Locate the cell with the specified text and output its (X, Y) center coordinate. 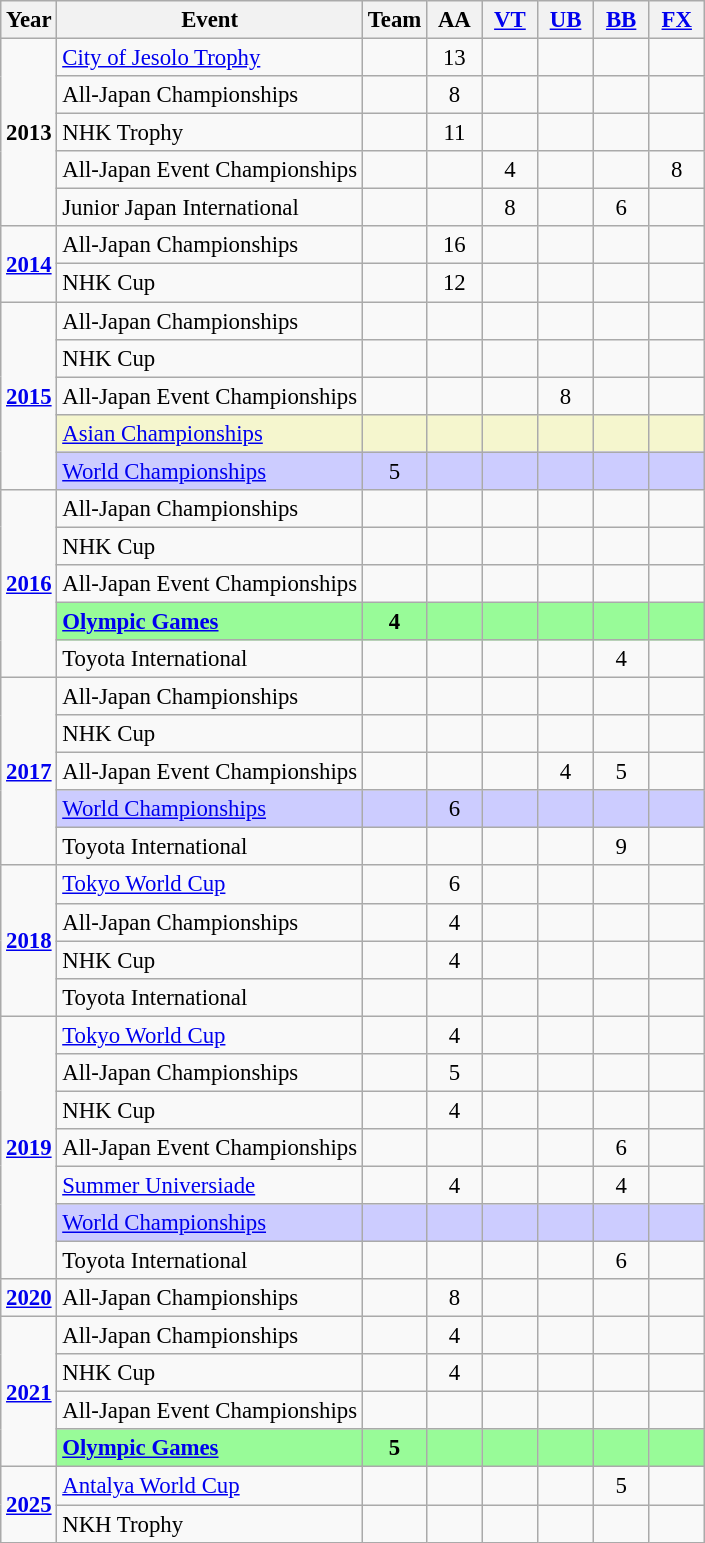
BB (621, 20)
Event (210, 20)
13 (455, 58)
NKH Trophy (210, 1524)
2014 (29, 264)
UB (566, 20)
Junior Japan International (210, 208)
2015 (29, 396)
Summer Universiade (210, 1185)
Year (29, 20)
NHK Trophy (210, 133)
2018 (29, 941)
2020 (29, 1298)
FX (677, 20)
VT (510, 20)
2025 (29, 1504)
2016 (29, 584)
2019 (29, 1148)
City of Jesolo Trophy (210, 58)
2013 (29, 133)
2021 (29, 1392)
11 (455, 133)
Team (394, 20)
AA (455, 20)
Antalya World Cup (210, 1486)
Asian Championships (210, 433)
9 (621, 847)
12 (455, 283)
16 (455, 245)
2017 (29, 772)
